From the cell containing the given text, extract its center point as [X, Y] coordinate. 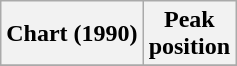
Chart (1990) [72, 34]
Peak position [189, 34]
